Provide the (x, y) coordinate of the cell's center where the given text is located.  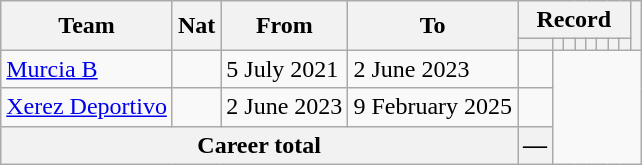
Nat (196, 26)
From (284, 26)
Team (87, 26)
9 February 2025 (433, 107)
5 July 2021 (284, 69)
Murcia B (87, 69)
To (433, 26)
Xerez Deportivo (87, 107)
Career total (260, 145)
— (536, 145)
Record (574, 20)
